Return the [x, y] coordinate for the center point of the cell that contains the specified text.  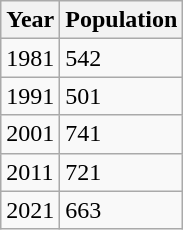
1981 [30, 58]
2021 [30, 210]
501 [122, 96]
Year [30, 20]
1991 [30, 96]
2011 [30, 172]
2001 [30, 134]
663 [122, 210]
Population [122, 20]
542 [122, 58]
741 [122, 134]
721 [122, 172]
